Detect which cell encompasses the target text, then output its [x, y] center coordinate. 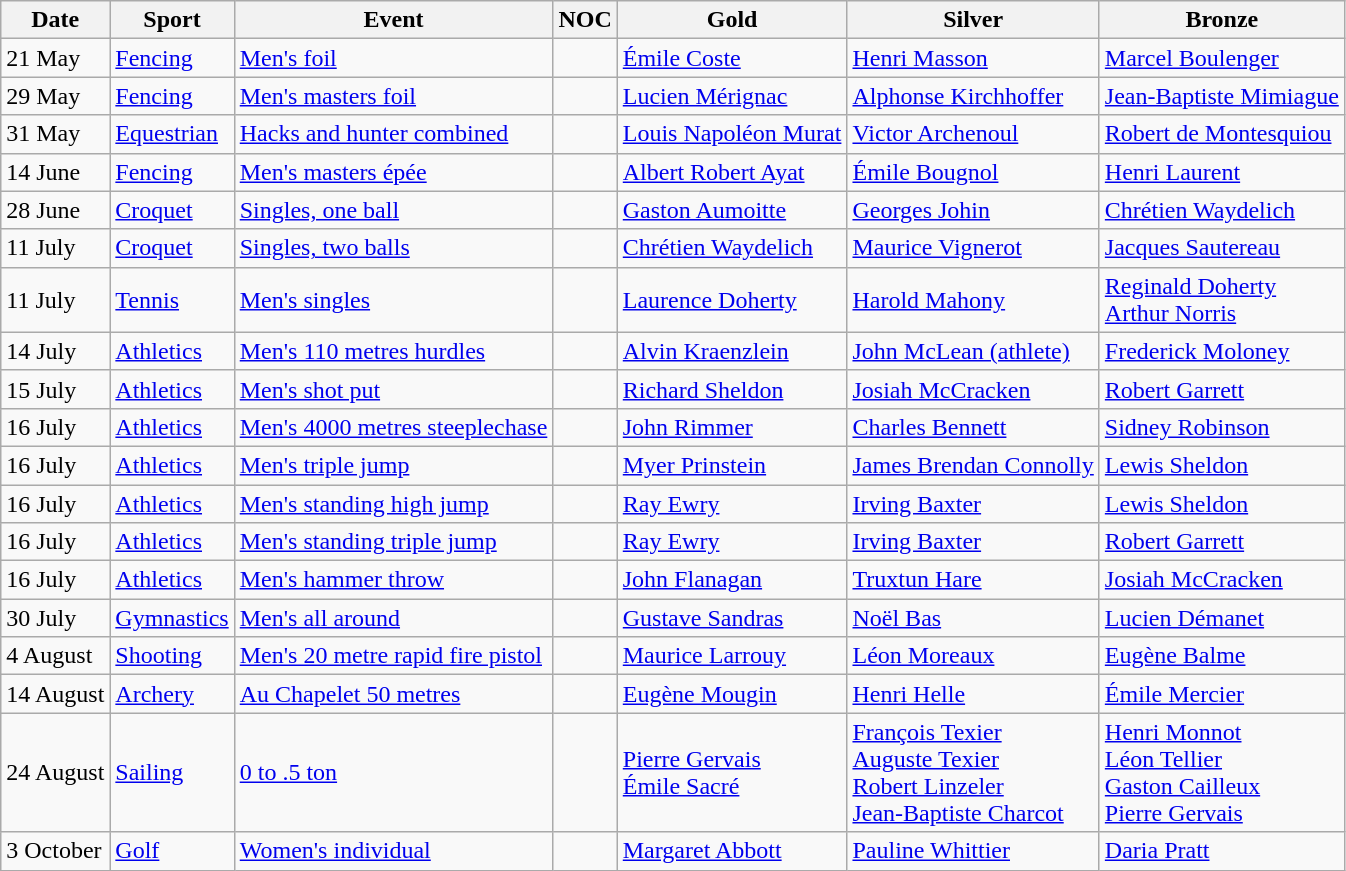
NOC [585, 20]
Victor Archenoul [973, 134]
Reginald DohertyArthur Norris [1222, 300]
Archery [172, 694]
Maurice Larrouy [732, 656]
Men's hammer throw [394, 580]
Gustave Sandras [732, 618]
Alphonse Kirchhoffer [973, 96]
Men's triple jump [394, 465]
Men's masters épée [394, 172]
Tennis [172, 300]
Men's foil [394, 58]
Gaston Aumoitte [732, 210]
Marcel Boulenger [1222, 58]
Men's masters foil [394, 96]
Shooting [172, 656]
Henri Laurent [1222, 172]
Daria Pratt [1222, 851]
Men's shot put [394, 389]
Bronze [1222, 20]
14 July [56, 351]
21 May [56, 58]
Albert Robert Ayat [732, 172]
4 August [56, 656]
James Brendan Connolly [973, 465]
Equestrian [172, 134]
Men's 20 metre rapid fire pistol [394, 656]
Sport [172, 20]
François TexierAuguste TexierRobert LinzelerJean-Baptiste Charcot [973, 772]
Noël Bas [973, 618]
Lucien Mérignac [732, 96]
Hacks and hunter combined [394, 134]
24 August [56, 772]
John McLean (athlete) [973, 351]
Silver [973, 20]
Men's singles [394, 300]
Men's all around [394, 618]
Laurence Doherty [732, 300]
3 October [56, 851]
14 June [56, 172]
Léon Moreaux [973, 656]
Jacques Sautereau [1222, 248]
29 May [56, 96]
Date [56, 20]
Louis Napoléon Murat [732, 134]
Émile Bougnol [973, 172]
Eugène Mougin [732, 694]
Lucien Démanet [1222, 618]
31 May [56, 134]
Event [394, 20]
Au Chapelet 50 metres [394, 694]
Henri Masson [973, 58]
Pauline Whittier [973, 851]
Men's standing high jump [394, 503]
Émile Mercier [1222, 694]
Sidney Robinson [1222, 427]
Émile Coste [732, 58]
Golf [172, 851]
30 July [56, 618]
John Rimmer [732, 427]
Gymnastics [172, 618]
Women's individual [394, 851]
Singles, one ball [394, 210]
14 August [56, 694]
Henri MonnotLéon TellierGaston CailleuxPierre Gervais [1222, 772]
Maurice Vignerot [973, 248]
John Flanagan [732, 580]
Pierre GervaisÉmile Sacré [732, 772]
Gold [732, 20]
0 to .5 ton [394, 772]
Harold Mahony [973, 300]
Margaret Abbott [732, 851]
Charles Bennett [973, 427]
Myer Prinstein [732, 465]
Robert de Montesquiou [1222, 134]
Henri Helle [973, 694]
Georges Johin [973, 210]
Men's 110 metres hurdles [394, 351]
Sailing [172, 772]
28 June [56, 210]
Truxtun Hare [973, 580]
Singles, two balls [394, 248]
Richard Sheldon [732, 389]
Jean-Baptiste Mimiague [1222, 96]
Men's standing triple jump [394, 542]
Alvin Kraenzlein [732, 351]
Frederick Moloney [1222, 351]
Eugène Balme [1222, 656]
Men's 4000 metres steeplechase [394, 427]
15 July [56, 389]
